Extract the (X, Y) coordinate from the center of the cell holding the provided text.  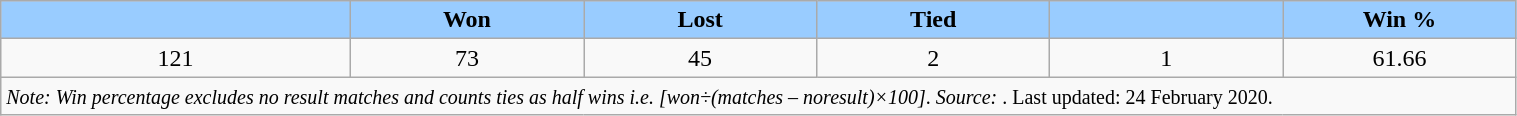
Tied (934, 20)
61.66 (1400, 58)
45 (700, 58)
Win % (1400, 20)
Lost (700, 20)
Won (466, 20)
73 (466, 58)
2 (934, 58)
121 (176, 58)
1 (1166, 58)
